Find where the given text appears and provide that cell's center as (x, y) coordinate. 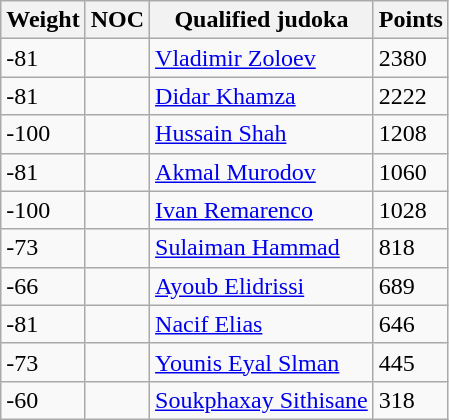
818 (410, 248)
Didar Khamza (262, 96)
445 (410, 362)
-60 (43, 400)
Soukphaxay Sithisane (262, 400)
646 (410, 324)
Vladimir Zoloev (262, 58)
1028 (410, 210)
318 (410, 400)
Hussain Shah (262, 134)
Akmal Murodov (262, 172)
-66 (43, 286)
NOC (117, 20)
689 (410, 286)
Points (410, 20)
Weight (43, 20)
2380 (410, 58)
Ayoub Elidrissi (262, 286)
1208 (410, 134)
Nacif Elias (262, 324)
Qualified judoka (262, 20)
Sulaiman Hammad (262, 248)
Ivan Remarenco (262, 210)
1060 (410, 172)
2222 (410, 96)
Younis Eyal Slman (262, 362)
